Return [X, Y] of the center of cell containing provided text 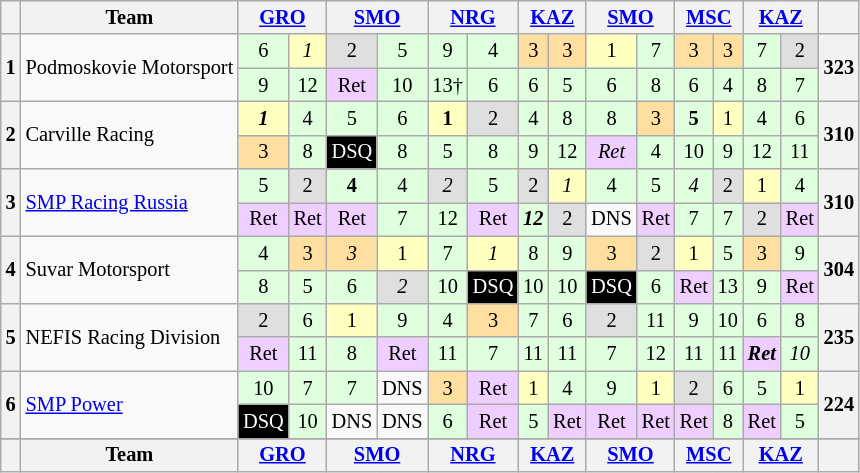
Suvar Motorsport [130, 270]
Podmoskovie Motorsport [130, 68]
224 [839, 404]
NEFIS Racing Division [130, 336]
Carville Racing [130, 134]
13† [448, 85]
304 [839, 270]
SMP Racing Russia [130, 202]
SMP Power [130, 404]
323 [839, 68]
235 [839, 336]
13 [728, 287]
